Determine the [x, y] coordinate at the center of the cell enclosing the given text.  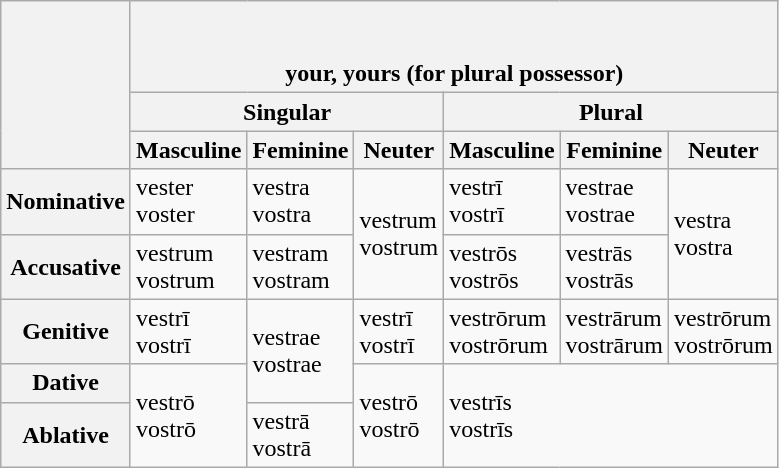
Genitive [66, 332]
vestervoster [188, 202]
Singular [286, 112]
vestrārumvostrārum [614, 332]
Plural [611, 112]
Dative [66, 383]
vestramvostram [300, 266]
vestrāvostrā [300, 434]
your, yours (for plural possessor) [454, 47]
vestrāsvostrās [614, 266]
vestrōsvostrōs [502, 266]
vestrīsvostrīs [611, 416]
Ablative [66, 434]
Nominative [66, 202]
Accusative [66, 266]
